From the cell containing the given text, extract its center point as [X, Y] coordinate. 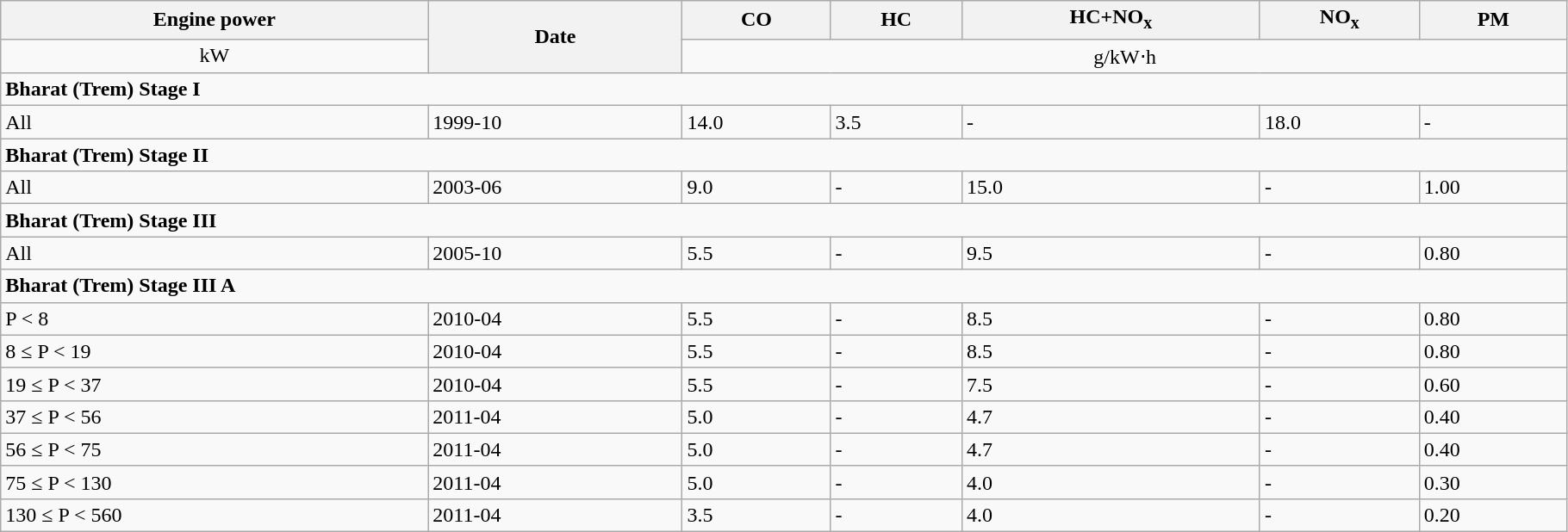
9.5 [1111, 253]
75 ≤ P < 130 [215, 482]
g/kW⋅h [1125, 56]
CO [756, 20]
37 ≤ P < 56 [215, 417]
Date [555, 37]
8 ≤ P < 19 [215, 351]
56 ≤ P < 75 [215, 449]
Bharat (Trem) Stage II [784, 155]
HC+NOx [1111, 20]
Bharat (Trem) Stage III [784, 220]
2005-10 [555, 253]
Engine power [215, 20]
0.20 [1493, 515]
19 ≤ P < 37 [215, 384]
NOx [1339, 20]
9.0 [756, 188]
Bharat (Trem) Stage I [784, 90]
Bharat (Trem) Stage III A [784, 286]
2003-06 [555, 188]
1999-10 [555, 122]
kW [215, 56]
0.30 [1493, 482]
1.00 [1493, 188]
HC [896, 20]
PM [1493, 20]
15.0 [1111, 188]
18.0 [1339, 122]
14.0 [756, 122]
130 ≤ P < 560 [215, 515]
0.60 [1493, 384]
7.5 [1111, 384]
P < 8 [215, 319]
